Pinpoint the cell where the given text exists, returning its (X, Y) midpoint coordinate. 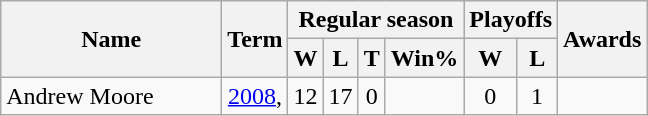
Andrew Moore (112, 96)
1 (538, 96)
17 (340, 96)
Name (112, 39)
Term (255, 39)
Playoffs (511, 20)
2008, (255, 96)
T (372, 58)
Win% (424, 58)
Regular season (376, 20)
Awards (602, 39)
12 (306, 96)
